Provide the [x, y] coordinate of the cell's center where the given text is located.  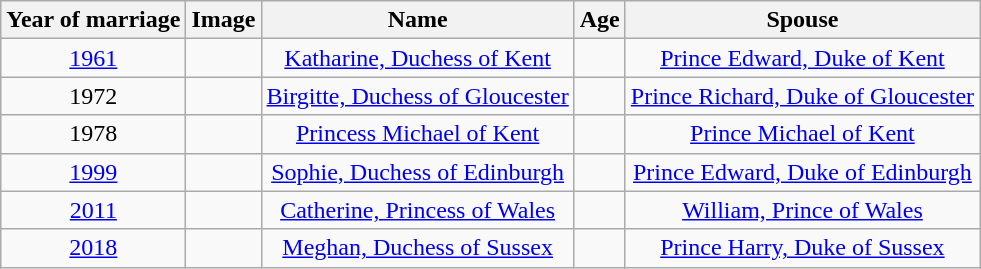
Prince Richard, Duke of Gloucester [802, 96]
1972 [94, 96]
Sophie, Duchess of Edinburgh [418, 172]
Catherine, Princess of Wales [418, 210]
Katharine, Duchess of Kent [418, 58]
Birgitte, Duchess of Gloucester [418, 96]
Prince Edward, Duke of Edinburgh [802, 172]
1961 [94, 58]
2011 [94, 210]
Image [224, 20]
Prince Harry, Duke of Sussex [802, 248]
1999 [94, 172]
William, Prince of Wales [802, 210]
Meghan, Duchess of Sussex [418, 248]
Name [418, 20]
Spouse [802, 20]
Age [600, 20]
Princess Michael of Kent [418, 134]
1978 [94, 134]
Prince Edward, Duke of Kent [802, 58]
Year of marriage [94, 20]
2018 [94, 248]
Prince Michael of Kent [802, 134]
